For the text-containing cell, return its midpoint in (X, Y) coordinate format. 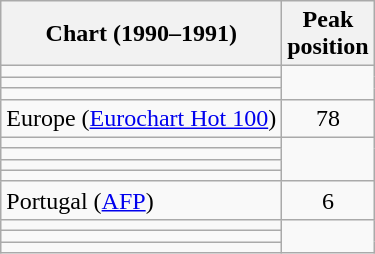
Chart (1990–1991) (142, 34)
Portugal (AFP) (142, 200)
6 (328, 200)
Peakposition (328, 34)
Europe (Eurochart Hot 100) (142, 118)
78 (328, 118)
